Output the (X, Y) coordinate of the center of the cell containing the given text.  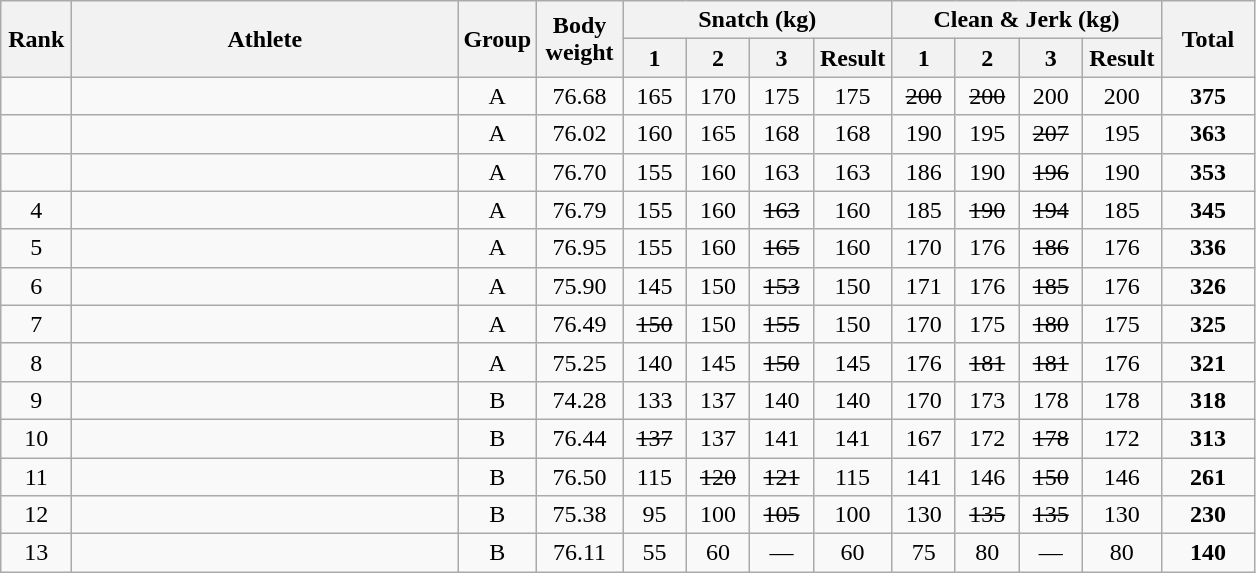
74.28 (580, 400)
313 (1208, 438)
Total (1208, 39)
76.49 (580, 324)
105 (782, 515)
11 (36, 477)
75.25 (580, 362)
76.02 (580, 134)
76.11 (580, 553)
363 (1208, 134)
76.44 (580, 438)
76.68 (580, 96)
326 (1208, 286)
76.50 (580, 477)
Snatch (kg) (758, 20)
95 (655, 515)
Athlete (265, 39)
318 (1208, 400)
336 (1208, 248)
55 (655, 553)
375 (1208, 96)
10 (36, 438)
194 (1051, 210)
Rank (36, 39)
75.38 (580, 515)
8 (36, 362)
12 (36, 515)
230 (1208, 515)
Clean & Jerk (kg) (1026, 20)
9 (36, 400)
121 (782, 477)
Group (498, 39)
76.70 (580, 172)
13 (36, 553)
153 (782, 286)
207 (1051, 134)
75 (924, 553)
76.95 (580, 248)
133 (655, 400)
180 (1051, 324)
353 (1208, 172)
6 (36, 286)
321 (1208, 362)
75.90 (580, 286)
196 (1051, 172)
4 (36, 210)
345 (1208, 210)
173 (987, 400)
5 (36, 248)
325 (1208, 324)
171 (924, 286)
7 (36, 324)
120 (718, 477)
261 (1208, 477)
76.79 (580, 210)
Body weight (580, 39)
167 (924, 438)
